Identify which cell holds the provided text, then report its [X, Y] central coordinate. 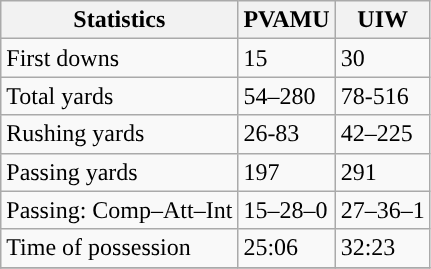
30 [382, 58]
Passing: Comp–Att–Int [120, 210]
15 [286, 58]
Time of possession [120, 248]
UIW [382, 20]
78-516 [382, 96]
25:06 [286, 248]
15–28–0 [286, 210]
291 [382, 172]
PVAMU [286, 20]
First downs [120, 58]
54–280 [286, 96]
Passing yards [120, 172]
32:23 [382, 248]
42–225 [382, 134]
26-83 [286, 134]
Total yards [120, 96]
Rushing yards [120, 134]
197 [286, 172]
27–36–1 [382, 210]
Statistics [120, 20]
